Provide the (x, y) coordinate of the cell's center where the given text is located.  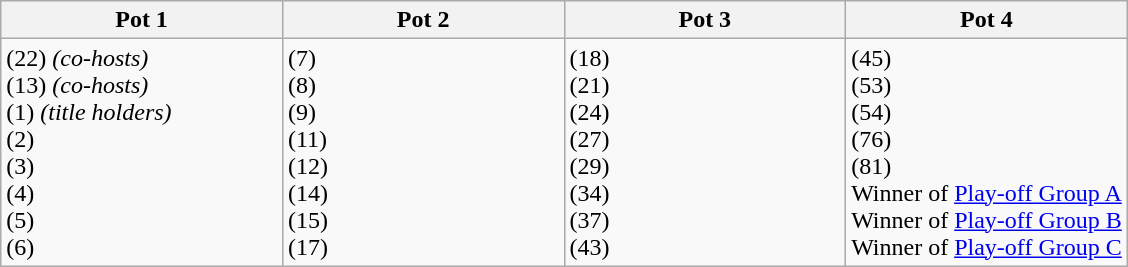
Pot 4 (987, 20)
(7) (8) (9) (11) (12) (14) (15) (17) (423, 152)
(18) (21) (24) (27) (29) (34) (37) (43) (705, 152)
Pot 3 (705, 20)
Pot 1 (142, 20)
Pot 2 (423, 20)
(22) (co-hosts) (13) (co-hosts) (1) (title holders) (2) (3) (4) (5) (6) (142, 152)
(45) (53) (54) (76) (81) Winner of Play-off Group A Winner of Play-off Group B Winner of Play-off Group C (987, 152)
